Return (X, Y) of the center of cell containing provided text 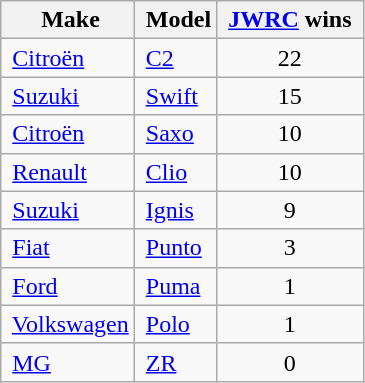
15 (290, 96)
Punto (175, 248)
Renault (68, 172)
ZR (175, 362)
Volkswagen (68, 324)
9 (290, 210)
3 (290, 248)
Model (175, 20)
Clio (175, 172)
Make (68, 20)
22 (290, 58)
0 (290, 362)
Polo (175, 324)
Saxo (175, 134)
Ford (68, 286)
JWRC wins (290, 20)
Puma (175, 286)
MG (68, 362)
C2 (175, 58)
Swift (175, 96)
Ignis (175, 210)
Fiat (68, 248)
